From the cell containing the given text, extract its center point as (x, y) coordinate. 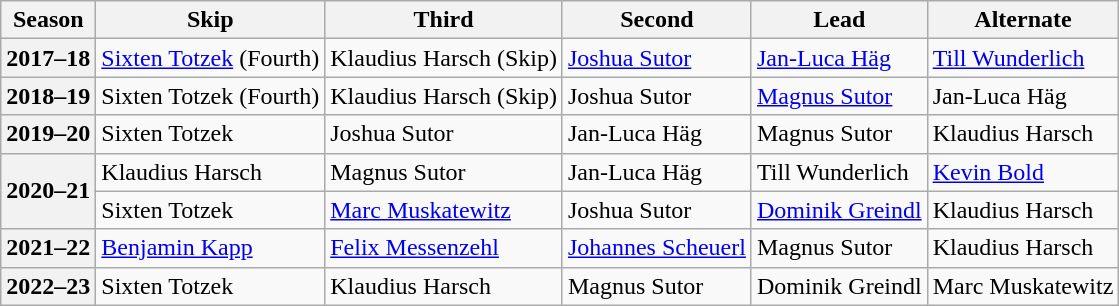
2020–21 (48, 191)
2018–19 (48, 96)
Kevin Bold (1023, 172)
2021–22 (48, 248)
Alternate (1023, 20)
2019–20 (48, 134)
Third (444, 20)
2017–18 (48, 58)
Felix Messenzehl (444, 248)
2022–23 (48, 286)
Benjamin Kapp (210, 248)
Season (48, 20)
Skip (210, 20)
Second (656, 20)
Lead (839, 20)
Johannes Scheuerl (656, 248)
